Scan for the cell matching the given text and deliver its [X, Y] coordinate at center. 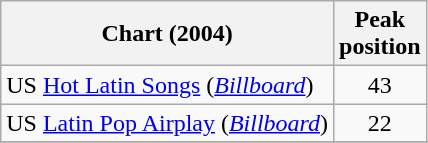
43 [380, 85]
Chart (2004) [168, 34]
22 [380, 123]
US Latin Pop Airplay (Billboard) [168, 123]
US Hot Latin Songs (Billboard) [168, 85]
Peakposition [380, 34]
